For the text-containing cell, return its midpoint in [x, y] coordinate format. 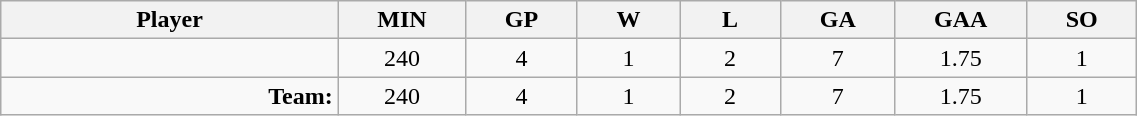
L [730, 20]
SO [1081, 20]
GA [838, 20]
GP [522, 20]
Player [170, 20]
GAA [961, 20]
MIN [402, 20]
W [628, 20]
Team: [170, 96]
